Return (X, Y) of the center of cell containing provided text 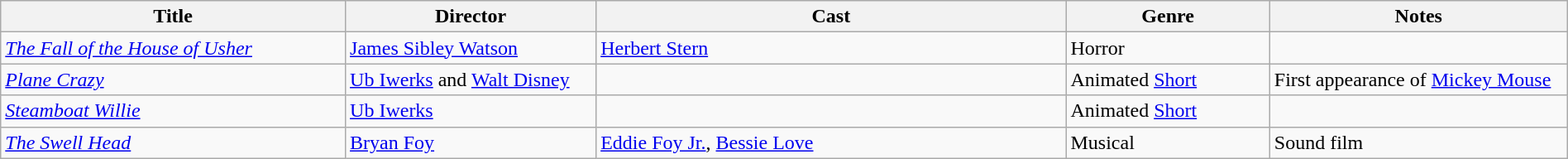
Ub Iwerks (471, 111)
Eddie Foy Jr., Bessie Love (831, 142)
Cast (831, 17)
The Fall of the House of Usher (174, 48)
Director (471, 17)
Bryan Foy (471, 142)
Plane Crazy (174, 79)
First appearance of Mickey Mouse (1418, 79)
Sound film (1418, 142)
Steamboat Willie (174, 111)
Title (174, 17)
Genre (1168, 17)
The Swell Head (174, 142)
Notes (1418, 17)
Herbert Stern (831, 48)
Horror (1168, 48)
Musical (1168, 142)
James Sibley Watson (471, 48)
Ub Iwerks and Walt Disney (471, 79)
